Identify which cell holds the provided text, then report its (X, Y) central coordinate. 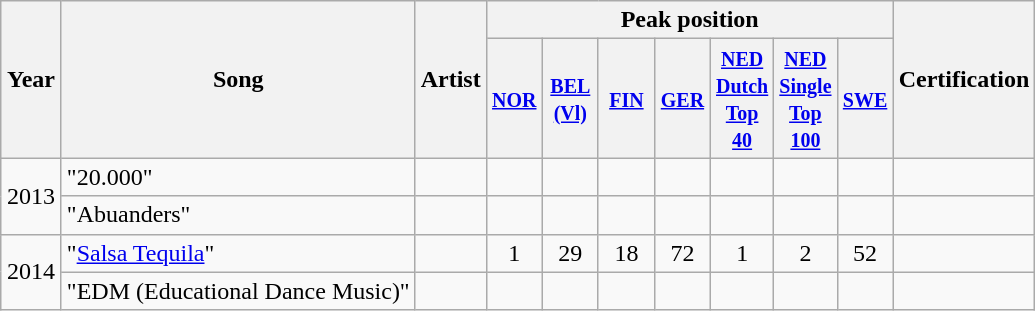
2014 (32, 272)
Certification (964, 80)
GER (682, 98)
Peak position (690, 20)
29 (570, 253)
Song (238, 80)
NOR (514, 98)
72 (682, 253)
2 (806, 253)
FIN (626, 98)
"Salsa Tequila" (238, 253)
18 (626, 253)
"20.000" (238, 177)
52 (865, 253)
Year (32, 80)
NED Dutch Top 40 (742, 98)
"EDM (Educational Dance Music)" (238, 291)
2013 (32, 196)
SWE (865, 98)
"Abuanders" (238, 215)
NED Single Top 100 (806, 98)
Artist (450, 80)
BEL (Vl) (570, 98)
